Return the [x, y] coordinate for the center point of the cell that contains the specified text.  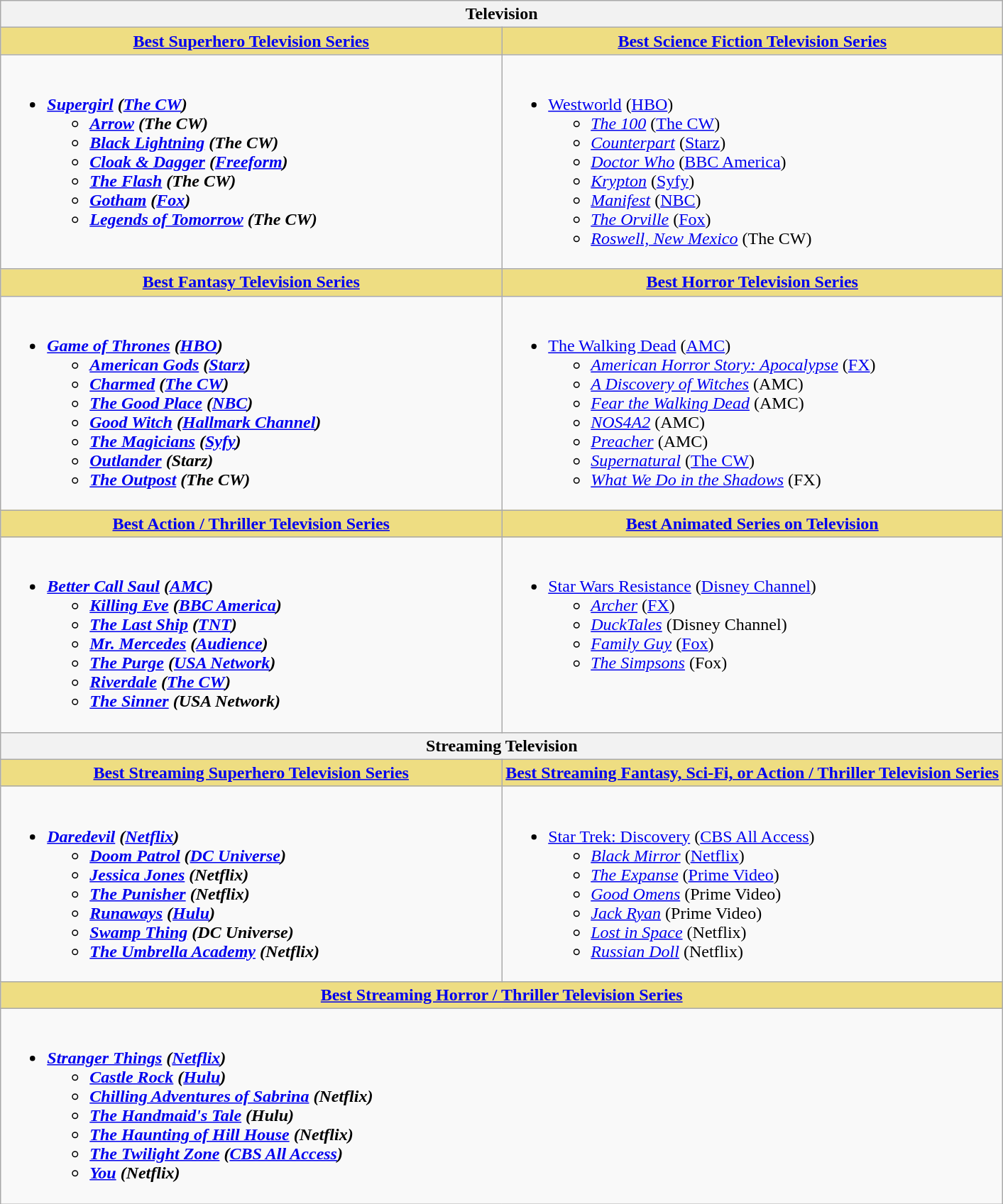
Best Superhero Television Series [251, 41]
Best Streaming Horror / Thriller Television Series [502, 995]
Best Action / Thriller Television Series [251, 524]
Best Science Fiction Television Series [752, 41]
Westworld (HBO)The 100 (The CW)Counterpart (Starz)Doctor Who (BBC America)Krypton (Syfy)Manifest (NBC)The Orville (Fox)Roswell, New Mexico (The CW) [752, 162]
Best Animated Series on Television [752, 524]
Streaming Television [502, 746]
Best Fantasy Television Series [251, 282]
Best Streaming Superhero Television Series [251, 773]
Supergirl (The CW)Arrow (The CW)Black Lightning (The CW)Cloak & Dagger (Freeform)The Flash (The CW)Gotham (Fox)Legends of Tomorrow (The CW) [251, 162]
Best Streaming Fantasy, Sci-Fi, or Action / Thriller Television Series [752, 773]
Star Wars Resistance (Disney Channel)Archer (FX)DuckTales (Disney Channel)Family Guy (Fox)The Simpsons (Fox) [752, 634]
Television [502, 14]
Best Horror Television Series [752, 282]
